Extract the [x, y] coordinate from the center of the cell holding the provided text.  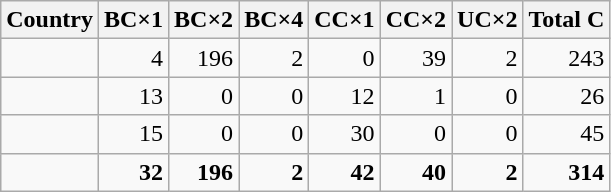
26 [566, 96]
Country [50, 20]
45 [566, 134]
4 [133, 58]
Total C [566, 20]
15 [133, 134]
39 [416, 58]
12 [344, 96]
243 [566, 58]
13 [133, 96]
CC×2 [416, 20]
BC×2 [204, 20]
CC×1 [344, 20]
30 [344, 134]
32 [133, 172]
40 [416, 172]
BC×4 [274, 20]
BC×1 [133, 20]
42 [344, 172]
314 [566, 172]
1 [416, 96]
UC×2 [488, 20]
